Locate the cell with the specified text and output its (x, y) center coordinate. 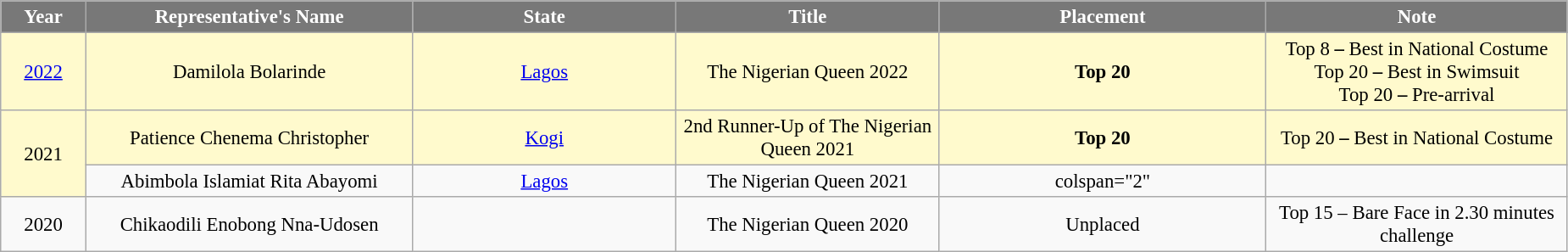
The Nigerian Queen 2020 (809, 224)
Top 8 – Best in National CostumeTop 20 – Best in SwimsuitTop 20 – Pre-arrival (1417, 72)
Chikaodili Enobong Nna-Udosen (249, 224)
Representative's Name (249, 17)
Patience Chenema Christopher (249, 137)
2022 (44, 72)
colspan="2" (1103, 182)
Damilola Bolarinde (249, 72)
Top 15 – Bare Face in 2.30 minutes challenge (1417, 224)
2021 (44, 154)
Abimbola Islamiat Rita Abayomi (249, 182)
Unplaced (1103, 224)
The Nigerian Queen 2021 (809, 182)
2nd Runner-Up of The Nigerian Queen 2021 (809, 137)
Top 20 – Best in National Costume (1417, 137)
Kogi (544, 137)
2020 (44, 224)
Note (1417, 17)
Title (809, 17)
State (544, 17)
Placement (1103, 17)
Year (44, 17)
The Nigerian Queen 2022 (809, 72)
